Find where the given text appears and provide that cell's center as (x, y) coordinate. 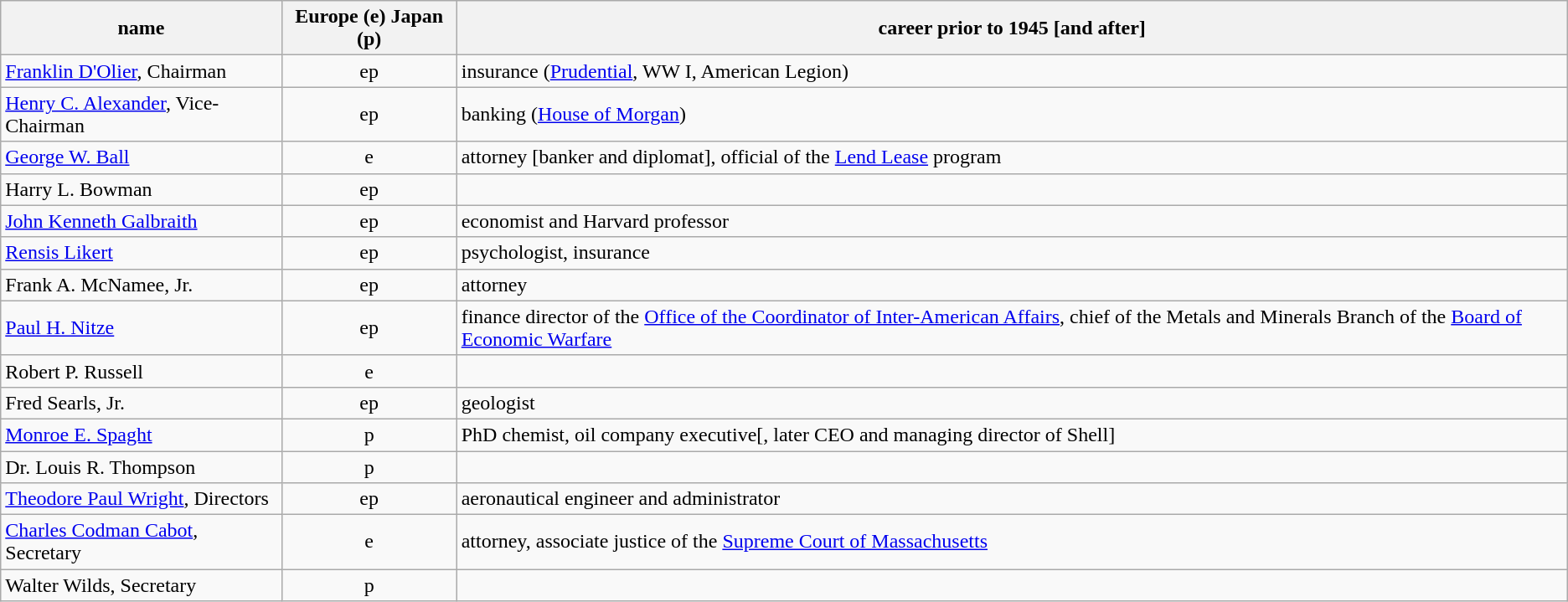
economist and Harvard professor (1012, 221)
Frank A. McNamee, Jr. (141, 285)
Walter Wilds, Secretary (141, 585)
Rensis Likert (141, 253)
Dr. Louis R. Thompson (141, 466)
John Kenneth Galbraith (141, 221)
geologist (1012, 403)
career prior to 1945 [and after] (1012, 28)
insurance (Prudential, WW I, American Legion) (1012, 71)
Franklin D'Olier, Chairman (141, 71)
aeronautical engineer and administrator (1012, 499)
Europe (e) Japan (p) (369, 28)
George W. Ball (141, 157)
Fred Searls, Jr. (141, 403)
banking (House of Morgan) (1012, 114)
Harry L. Bowman (141, 189)
Henry C. Alexander, Vice-Chairman (141, 114)
Robert P. Russell (141, 371)
attorney (1012, 285)
Charles Codman Cabot, Secretary (141, 543)
PhD chemist, oil company executive[, later CEO and managing director of Shell] (1012, 435)
Paul H. Nitze (141, 328)
psychologist, insurance (1012, 253)
name (141, 28)
Theodore Paul Wright, Directors (141, 499)
finance director of the Office of the Coordinator of Inter-American Affairs, chief of the Metals and Minerals Branch of the Board of Economic Warfare (1012, 328)
Monroe E. Spaght (141, 435)
attorney, associate justice of the Supreme Court of Massachusetts (1012, 543)
attorney [banker and diplomat], official of the Lend Lease program (1012, 157)
